Capture the cell that displays the provided text and extract its [X, Y] central coordinate. 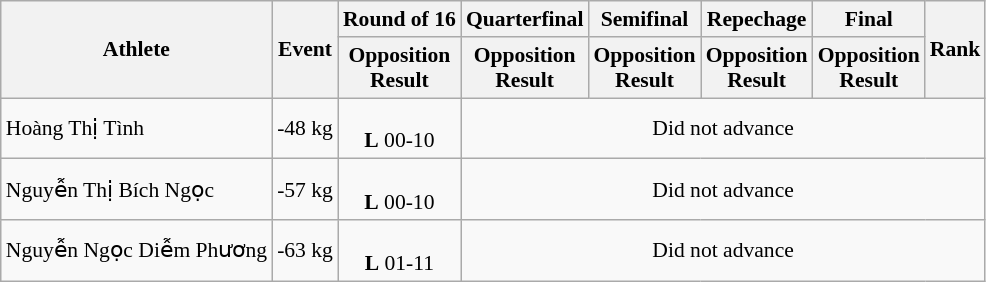
Quarterfinal [525, 19]
L 01-11 [400, 250]
Rank [956, 50]
Nguyễn Ngọc Diễm Phương [136, 250]
Final [869, 19]
-48 kg [305, 128]
Repechage [757, 19]
-63 kg [305, 250]
Round of 16 [400, 19]
Athlete [136, 50]
Hoàng Thị Tình [136, 128]
-57 kg [305, 190]
Nguyễn Thị Bích Ngọc [136, 190]
Semifinal [644, 19]
Event [305, 50]
